Pinpoint the cell where the given text exists, returning its (X, Y) midpoint coordinate. 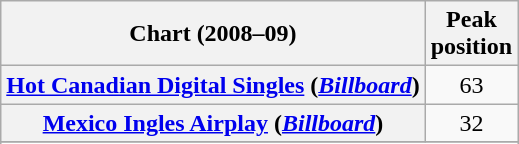
Mexico Ingles Airplay (Billboard) (213, 123)
Hot Canadian Digital Singles (Billboard) (213, 85)
Peakposition (471, 34)
Chart (2008–09) (213, 34)
63 (471, 85)
32 (471, 123)
